Detect which cell encompasses the target text, then output its [X, Y] center coordinate. 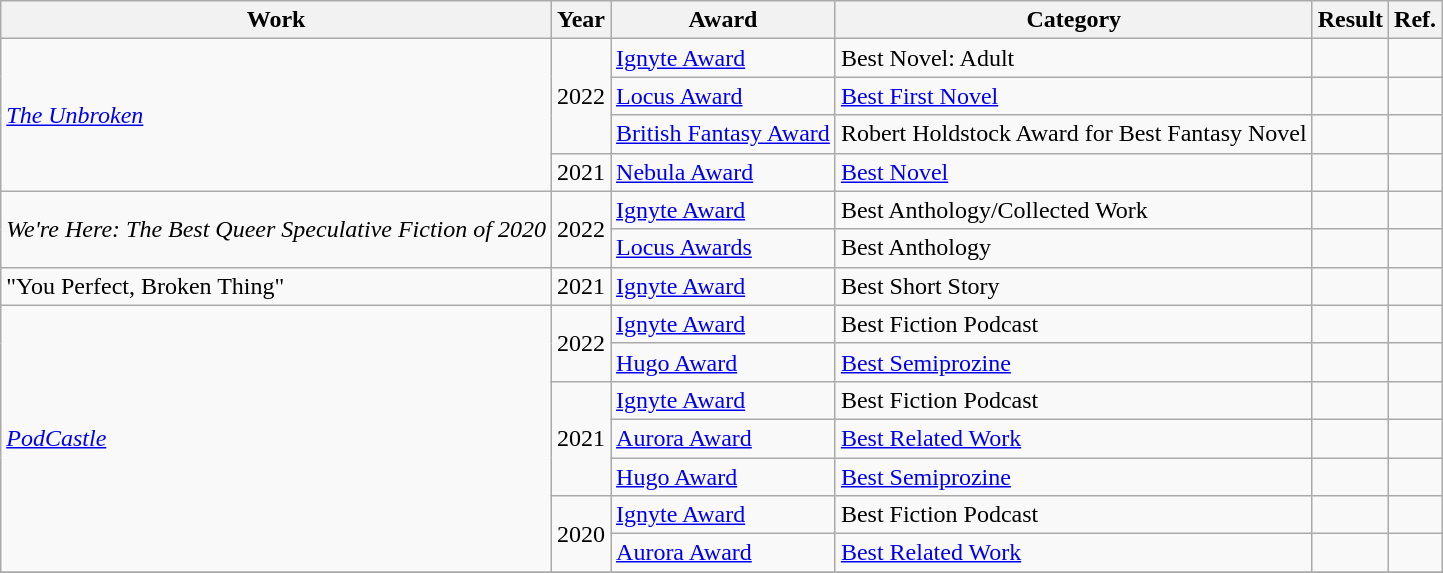
Best Anthology [1074, 248]
We're Here: The Best Queer Speculative Fiction of 2020 [276, 229]
Best Novel [1074, 172]
Year [580, 20]
Nebula Award [724, 172]
PodCastle [276, 438]
Award [724, 20]
Best Short Story [1074, 286]
Category [1074, 20]
"You Perfect, Broken Thing" [276, 286]
Locus Awards [724, 248]
Locus Award [724, 96]
Best Novel: Adult [1074, 58]
Robert Holdstock Award for Best Fantasy Novel [1074, 134]
Work [276, 20]
British Fantasy Award [724, 134]
Best Anthology/Collected Work [1074, 210]
Best First Novel [1074, 96]
Ref. [1416, 20]
2020 [580, 534]
Result [1350, 20]
The Unbroken [276, 115]
